Detect which cell encompasses the target text, then output its [X, Y] center coordinate. 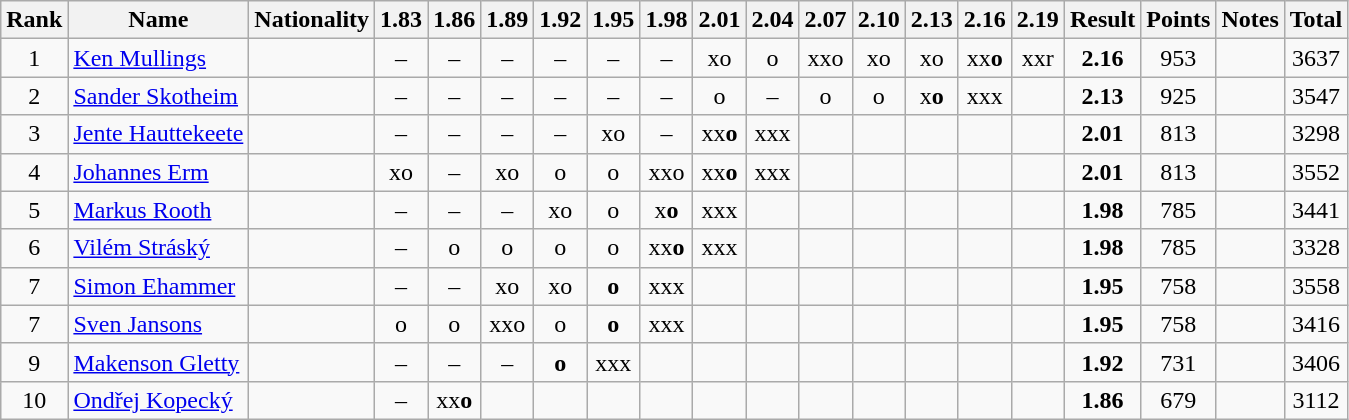
Nationality [312, 20]
3112 [1316, 400]
3552 [1316, 172]
Result [1102, 20]
Rank [34, 20]
Ken Mullings [158, 58]
3328 [1316, 248]
Johannes Erm [158, 172]
Makenson Gletty [158, 362]
Total [1316, 20]
6 [34, 248]
2.19 [1038, 20]
731 [1178, 362]
2.07 [826, 20]
3558 [1316, 286]
2.04 [772, 20]
4 [34, 172]
1.89 [508, 20]
Sander Skotheim [158, 96]
3298 [1316, 134]
Jente Hauttekeete [158, 134]
3547 [1316, 96]
5 [34, 210]
1 [34, 58]
10 [34, 400]
1.83 [402, 20]
Markus Rooth [158, 210]
Notes [1250, 20]
Vilém Stráský [158, 248]
3416 [1316, 324]
Ondřej Kopecký [158, 400]
679 [1178, 400]
Simon Ehammer [158, 286]
2 [34, 96]
Sven Jansons [158, 324]
Points [1178, 20]
9 [34, 362]
2.10 [878, 20]
3 [34, 134]
3406 [1316, 362]
3441 [1316, 210]
953 [1178, 58]
xxr [1038, 58]
Name [158, 20]
925 [1178, 96]
3637 [1316, 58]
